Identify which cell holds the provided text, then report its (X, Y) central coordinate. 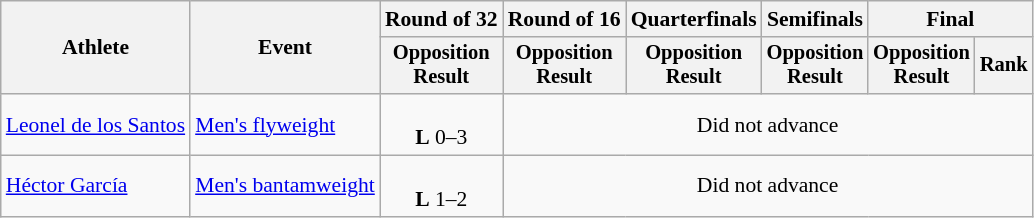
L 0–3 (442, 124)
Men's bantamweight (285, 186)
Men's flyweight (285, 124)
Héctor García (96, 186)
Athlete (96, 48)
Semifinals (816, 19)
L 1–2 (442, 186)
Round of 16 (564, 19)
Final (950, 19)
Event (285, 48)
Quarterfinals (694, 19)
Round of 32 (442, 19)
Rank (1004, 66)
Leonel de los Santos (96, 124)
